Detect which cell encompasses the target text, then output its (x, y) center coordinate. 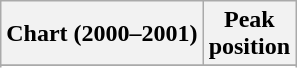
Peakposition (249, 34)
Chart (2000–2001) (102, 34)
